Output the (X, Y) coordinate of the center of the cell containing the given text.  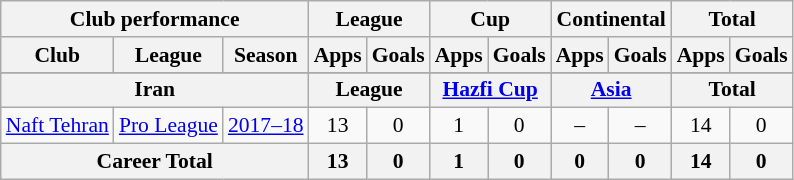
Cup (490, 19)
Club (58, 55)
Career Total (155, 162)
Hazfi Cup (490, 90)
Iran (155, 90)
Season (266, 55)
Pro League (168, 126)
Continental (612, 19)
Naft Tehran (58, 126)
Club performance (155, 19)
2017–18 (266, 126)
Asia (612, 90)
